Pinpoint the cell where the given text exists, returning its (x, y) midpoint coordinate. 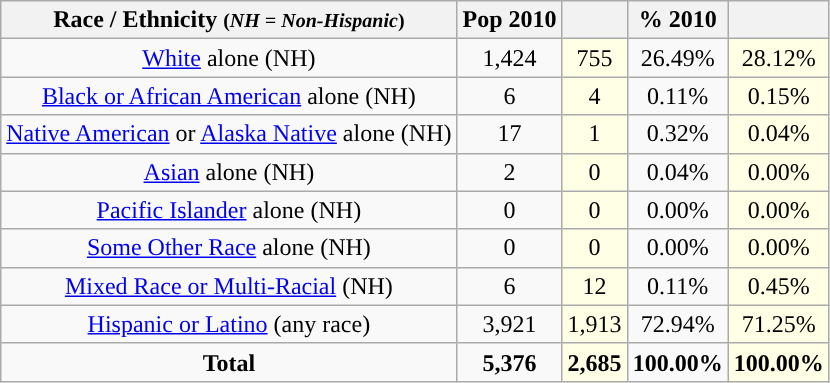
0.45% (778, 286)
1,424 (510, 58)
26.49% (678, 58)
72.94% (678, 324)
28.12% (778, 58)
Black or African American alone (NH) (229, 96)
71.25% (778, 324)
0.32% (678, 134)
Total (229, 362)
0.15% (778, 96)
2 (510, 172)
17 (510, 134)
Asian alone (NH) (229, 172)
2,685 (594, 362)
755 (594, 58)
1 (594, 134)
Pacific Islander alone (NH) (229, 210)
Native American or Alaska Native alone (NH) (229, 134)
White alone (NH) (229, 58)
Mixed Race or Multi-Racial (NH) (229, 286)
3,921 (510, 324)
4 (594, 96)
Pop 2010 (510, 20)
Some Other Race alone (NH) (229, 248)
Hispanic or Latino (any race) (229, 324)
Race / Ethnicity (NH = Non-Hispanic) (229, 20)
% 2010 (678, 20)
1,913 (594, 324)
5,376 (510, 362)
12 (594, 286)
